Locate the cell with the specified text and output its [x, y] center coordinate. 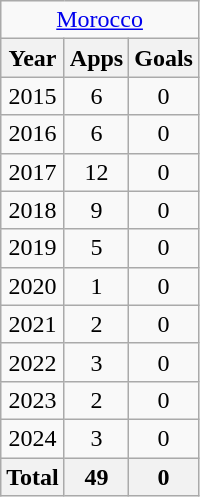
2022 [33, 362]
Total [33, 477]
2019 [33, 248]
2021 [33, 324]
9 [96, 210]
Morocco [100, 20]
2016 [33, 134]
2015 [33, 96]
2020 [33, 286]
12 [96, 172]
2018 [33, 210]
1 [96, 286]
Goals [164, 58]
2017 [33, 172]
Year [33, 58]
2023 [33, 400]
Apps [96, 58]
2024 [33, 438]
5 [96, 248]
49 [96, 477]
